Determine the (X, Y) coordinate at the center of the cell enclosing the given text.  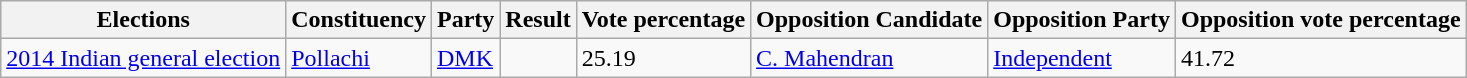
Elections (144, 20)
25.19 (663, 58)
Vote percentage (663, 20)
C. Mahendran (870, 58)
Party (465, 20)
Opposition vote percentage (1320, 20)
Independent (1082, 58)
DMK (465, 58)
2014 Indian general election (144, 58)
Constituency (359, 20)
Pollachi (359, 58)
41.72 (1320, 58)
Opposition Party (1082, 20)
Opposition Candidate (870, 20)
Result (538, 20)
